Detect which cell encompasses the target text, then output its (x, y) center coordinate. 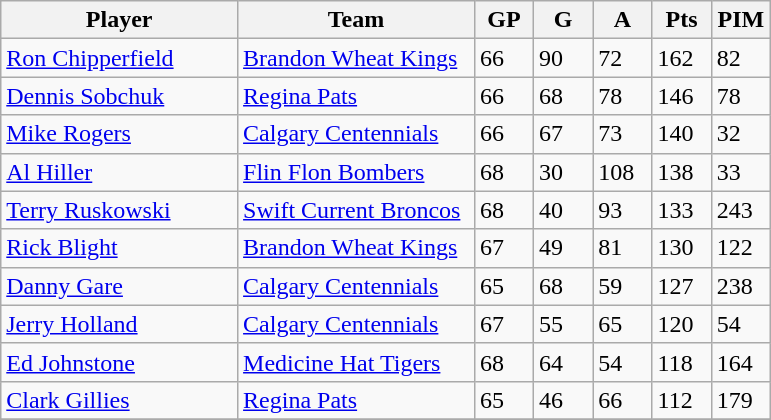
64 (564, 362)
A (622, 20)
Flin Flon Bombers (356, 172)
162 (682, 58)
Dennis Sobchuk (120, 96)
112 (682, 400)
140 (682, 134)
Player (120, 20)
238 (740, 286)
33 (740, 172)
130 (682, 248)
81 (622, 248)
164 (740, 362)
82 (740, 58)
73 (622, 134)
179 (740, 400)
120 (682, 324)
46 (564, 400)
146 (682, 96)
G (564, 20)
72 (622, 58)
Clark Gillies (120, 400)
133 (682, 210)
243 (740, 210)
Medicine Hat Tigers (356, 362)
Danny Gare (120, 286)
122 (740, 248)
138 (682, 172)
Ed Johnstone (120, 362)
90 (564, 58)
Pts (682, 20)
59 (622, 286)
Rick Blight (120, 248)
93 (622, 210)
108 (622, 172)
Swift Current Broncos (356, 210)
118 (682, 362)
Ron Chipperfield (120, 58)
PIM (740, 20)
Team (356, 20)
Al Hiller (120, 172)
40 (564, 210)
Jerry Holland (120, 324)
32 (740, 134)
55 (564, 324)
Mike Rogers (120, 134)
127 (682, 286)
30 (564, 172)
49 (564, 248)
GP (504, 20)
Terry Ruskowski (120, 210)
